Provide the [x, y] coordinate of the cell's center where the given text is located.  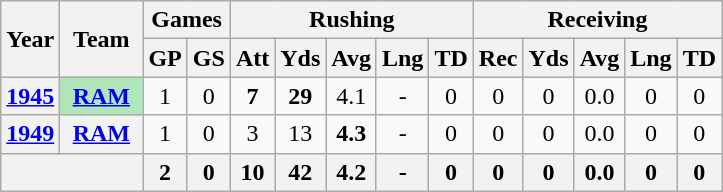
Rushing [352, 20]
GS [208, 58]
1949 [30, 134]
2 [165, 172]
Games [186, 20]
Att [252, 58]
42 [300, 172]
3 [252, 134]
7 [252, 96]
4.2 [352, 172]
Rec [498, 58]
10 [252, 172]
4.3 [352, 134]
4.1 [352, 96]
Receiving [597, 20]
29 [300, 96]
1945 [30, 96]
13 [300, 134]
Year [30, 39]
GP [165, 58]
Team [102, 39]
